Search for the cell housing the specified text and yield its [x, y] center coordinate. 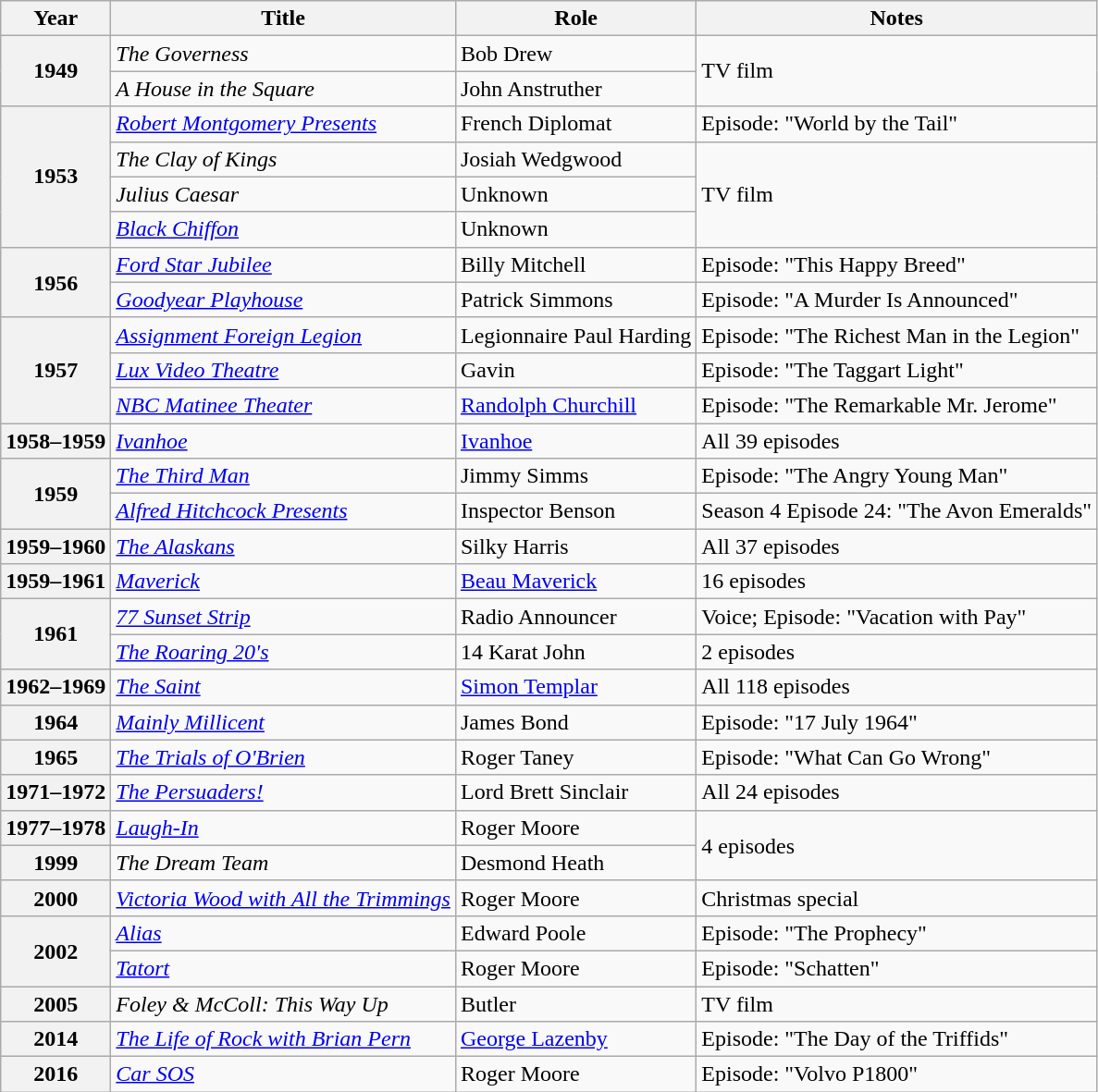
Edward Poole [575, 933]
Billy Mitchell [575, 264]
Radio Announcer [575, 617]
Ford Star Jubilee [283, 264]
Julius Caesar [283, 194]
Notes [897, 18]
The Third Man [283, 476]
Butler [575, 1003]
2016 [56, 1074]
Roger Taney [575, 757]
2005 [56, 1003]
All 24 episodes [897, 792]
The Clay of Kings [283, 159]
Episode: "17 July 1964" [897, 722]
1961 [56, 634]
Episode: "World by the Tail" [897, 124]
Alias [283, 933]
Tatort [283, 968]
Christmas special [897, 898]
All 37 episodes [897, 546]
The Trials of O'Brien [283, 757]
1949 [56, 71]
1959–1960 [56, 546]
John Anstruther [575, 89]
Inspector Benson [575, 511]
Episode: "A Murder Is Announced" [897, 300]
Episode: "What Can Go Wrong" [897, 757]
1971–1972 [56, 792]
George Lazenby [575, 1039]
Episode: "Schatten" [897, 968]
Simon Templar [575, 687]
4 episodes [897, 845]
1962–1969 [56, 687]
Role [575, 18]
Car SOS [283, 1074]
Episode: "The Richest Man in the Legion" [897, 335]
Year [56, 18]
The Saint [283, 687]
Voice; Episode: "Vacation with Pay" [897, 617]
Season 4 Episode 24: "The Avon Emeralds" [897, 511]
Bob Drew [575, 54]
77 Sunset Strip [283, 617]
Title [283, 18]
A House in the Square [283, 89]
16 episodes [897, 582]
2002 [56, 951]
14 Karat John [575, 652]
Jimmy Simms [575, 476]
1956 [56, 282]
1957 [56, 370]
2014 [56, 1039]
1953 [56, 177]
Randolph Churchill [575, 405]
Lux Video Theatre [283, 370]
1999 [56, 863]
Maverick [283, 582]
Mainly Millicent [283, 722]
Lord Brett Sinclair [575, 792]
Josiah Wedgwood [575, 159]
The Life of Rock with Brian Pern [283, 1039]
All 118 episodes [897, 687]
Alfred Hitchcock Presents [283, 511]
Black Chiffon [283, 229]
Episode: "The Taggart Light" [897, 370]
Beau Maverick [575, 582]
Desmond Heath [575, 863]
1958–1959 [56, 441]
Silky Harris [575, 546]
The Governess [283, 54]
Victoria Wood with All the Trimmings [283, 898]
Laugh-In [283, 828]
Robert Montgomery Presents [283, 124]
Episode: "Volvo P1800" [897, 1074]
Episode: "This Happy Breed" [897, 264]
The Alaskans [283, 546]
1964 [56, 722]
Patrick Simmons [575, 300]
All 39 episodes [897, 441]
Episode: "The Remarkable Mr. Jerome" [897, 405]
Episode: "The Day of the Triffids" [897, 1039]
The Persuaders! [283, 792]
French Diplomat [575, 124]
The Dream Team [283, 863]
Goodyear Playhouse [283, 300]
Foley & McColl: This Way Up [283, 1003]
Assignment Foreign Legion [283, 335]
James Bond [575, 722]
1965 [56, 757]
2 episodes [897, 652]
2000 [56, 898]
NBC Matinee Theater [283, 405]
Episode: "The Angry Young Man" [897, 476]
1959–1961 [56, 582]
Gavin [575, 370]
Legionnaire Paul Harding [575, 335]
The Roaring 20's [283, 652]
1959 [56, 494]
Episode: "The Prophecy" [897, 933]
1977–1978 [56, 828]
